Return [X, Y] of the center of cell containing provided text 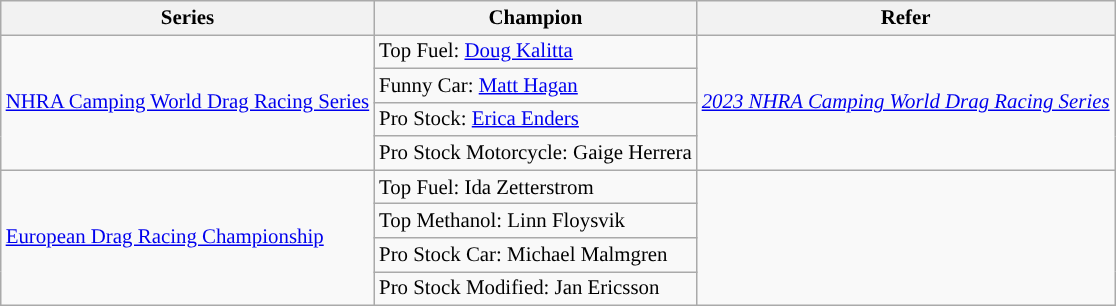
European Drag Racing Championship [188, 238]
Pro Stock: Erica Enders [536, 119]
Refer [906, 18]
Series [188, 18]
Top Fuel: Doug Kalitta [536, 51]
Funny Car: Matt Hagan [536, 85]
NHRA Camping World Drag Racing Series [188, 102]
Champion [536, 18]
Top Methanol: Linn Floysvik [536, 221]
Pro Stock Motorcycle: Gaige Herrera [536, 153]
Pro Stock Modified: Jan Ericsson [536, 288]
Top Fuel: Ida Zetterstrom [536, 187]
2023 NHRA Camping World Drag Racing Series [906, 102]
Pro Stock Car: Michael Malmgren [536, 255]
